Determine the [X, Y] coordinate at the center of the cell enclosing the given text.  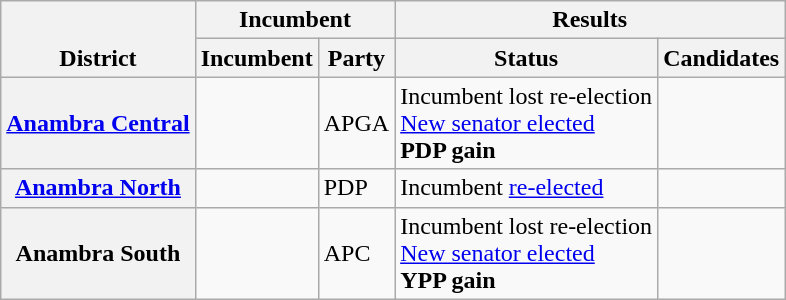
District [98, 39]
Status [526, 58]
Anambra South [98, 253]
APC [356, 253]
PDP [356, 188]
Party [356, 58]
Incumbent lost re-electionNew senator electedYPP gain [526, 253]
Incumbent re-elected [526, 188]
Anambra Central [98, 123]
APGA [356, 123]
Incumbent lost re-electionNew senator electedPDP gain [526, 123]
Candidates [722, 58]
Results [590, 20]
Anambra North [98, 188]
